For the text-containing cell, return its midpoint in (x, y) coordinate format. 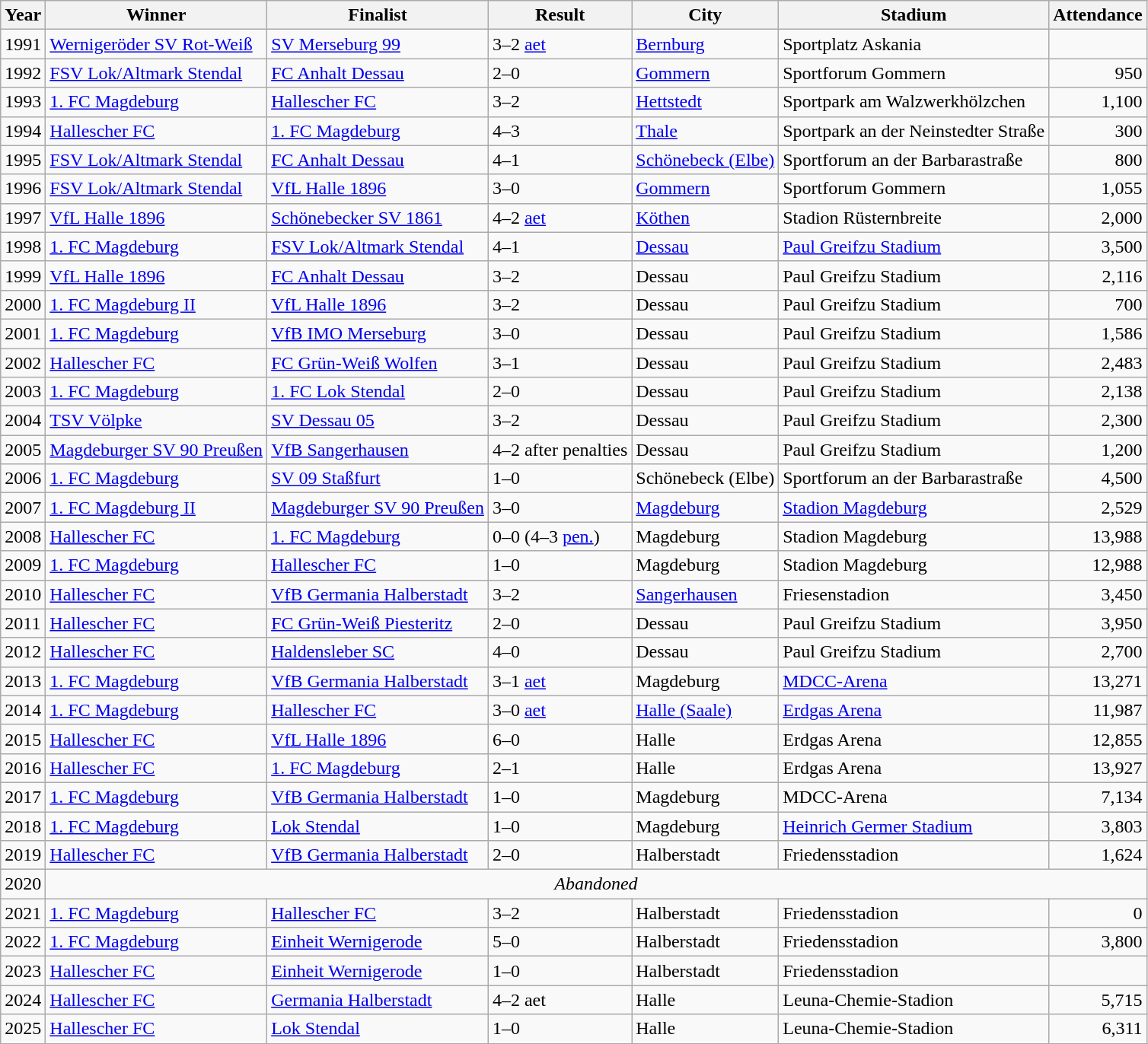
3–0 aet (560, 710)
4–2 after penalties (560, 450)
1,586 (1098, 333)
0–0 (4–3 pen.) (560, 536)
2000 (23, 304)
Stadion Rüsternbreite (914, 218)
2007 (23, 508)
Year (23, 15)
2002 (23, 363)
Schönebecker SV 1861 (378, 218)
FC Grün-Weiß Piesteritz (378, 623)
4–3 (560, 131)
2016 (23, 768)
1997 (23, 218)
3–2 aet (560, 44)
3–1 aet (560, 681)
Hettstedt (705, 102)
Köthen (705, 218)
5,715 (1098, 1000)
6,311 (1098, 1029)
TSV Völpke (157, 421)
1,624 (1098, 855)
2023 (23, 971)
1992 (23, 73)
6–0 (560, 739)
Sangerhausen (705, 594)
1991 (23, 44)
1,200 (1098, 450)
Bernburg (705, 44)
3,950 (1098, 623)
11,987 (1098, 710)
2,138 (1098, 392)
800 (1098, 160)
Sportpark am Walzwerkhölzchen (914, 102)
1994 (23, 131)
Attendance (1098, 15)
2003 (23, 392)
13,988 (1098, 536)
2,116 (1098, 275)
SV 09 Staßfurt (378, 479)
2018 (23, 826)
2015 (23, 739)
2022 (23, 942)
3–1 (560, 363)
City (705, 15)
2008 (23, 536)
1993 (23, 102)
1,055 (1098, 189)
2021 (23, 913)
1,100 (1098, 102)
3,803 (1098, 826)
FC Grün-Weiß Wolfen (378, 363)
2006 (23, 479)
Result (560, 15)
3,450 (1098, 594)
Thale (705, 131)
4–0 (560, 652)
2,000 (1098, 218)
VfB Sangerhausen (378, 450)
7,134 (1098, 797)
2019 (23, 855)
Abandoned (596, 884)
Haldensleber SC (378, 652)
1996 (23, 189)
Stadium (914, 15)
2,529 (1098, 508)
300 (1098, 131)
13,271 (1098, 681)
2014 (23, 710)
3,800 (1098, 942)
12,855 (1098, 739)
1998 (23, 247)
1. FC Lok Stendal (378, 392)
2001 (23, 333)
Germania Halberstadt (378, 1000)
Sportplatz Askania (914, 44)
2009 (23, 565)
2017 (23, 797)
13,927 (1098, 768)
4,500 (1098, 479)
2,483 (1098, 363)
12,988 (1098, 565)
Finalist (378, 15)
2024 (23, 1000)
Friesenstadion (914, 594)
2025 (23, 1029)
700 (1098, 304)
950 (1098, 73)
2,700 (1098, 652)
Heinrich Germer Stadium (914, 826)
2,300 (1098, 421)
VfB IMO Merseburg (378, 333)
2012 (23, 652)
5–0 (560, 942)
2010 (23, 594)
0 (1098, 913)
Wernigeröder SV Rot-Weiß (157, 44)
2–1 (560, 768)
1995 (23, 160)
1999 (23, 275)
2020 (23, 884)
Winner (157, 15)
SV Dessau 05 (378, 421)
Halle (Saale) (705, 710)
2005 (23, 450)
Sportpark an der Neinstedter Straße (914, 131)
3,500 (1098, 247)
2004 (23, 421)
2011 (23, 623)
SV Merseburg 99 (378, 44)
2013 (23, 681)
